Capture the cell that displays the provided text and extract its (x, y) central coordinate. 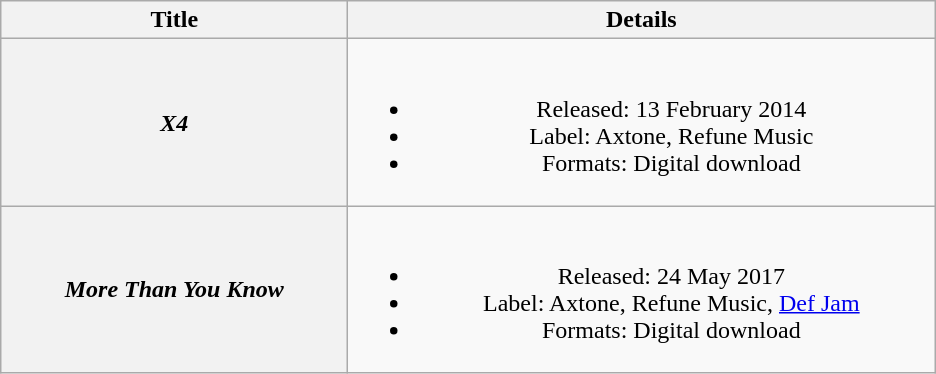
Details (642, 20)
More Than You Know (174, 290)
Title (174, 20)
Released: 24 May 2017Label: Axtone, Refune Music, Def JamFormats: Digital download (642, 290)
Released: 13 February 2014Label: Axtone, Refune MusicFormats: Digital download (642, 122)
X4 (174, 122)
